Return (X, Y) of the center of cell containing provided text 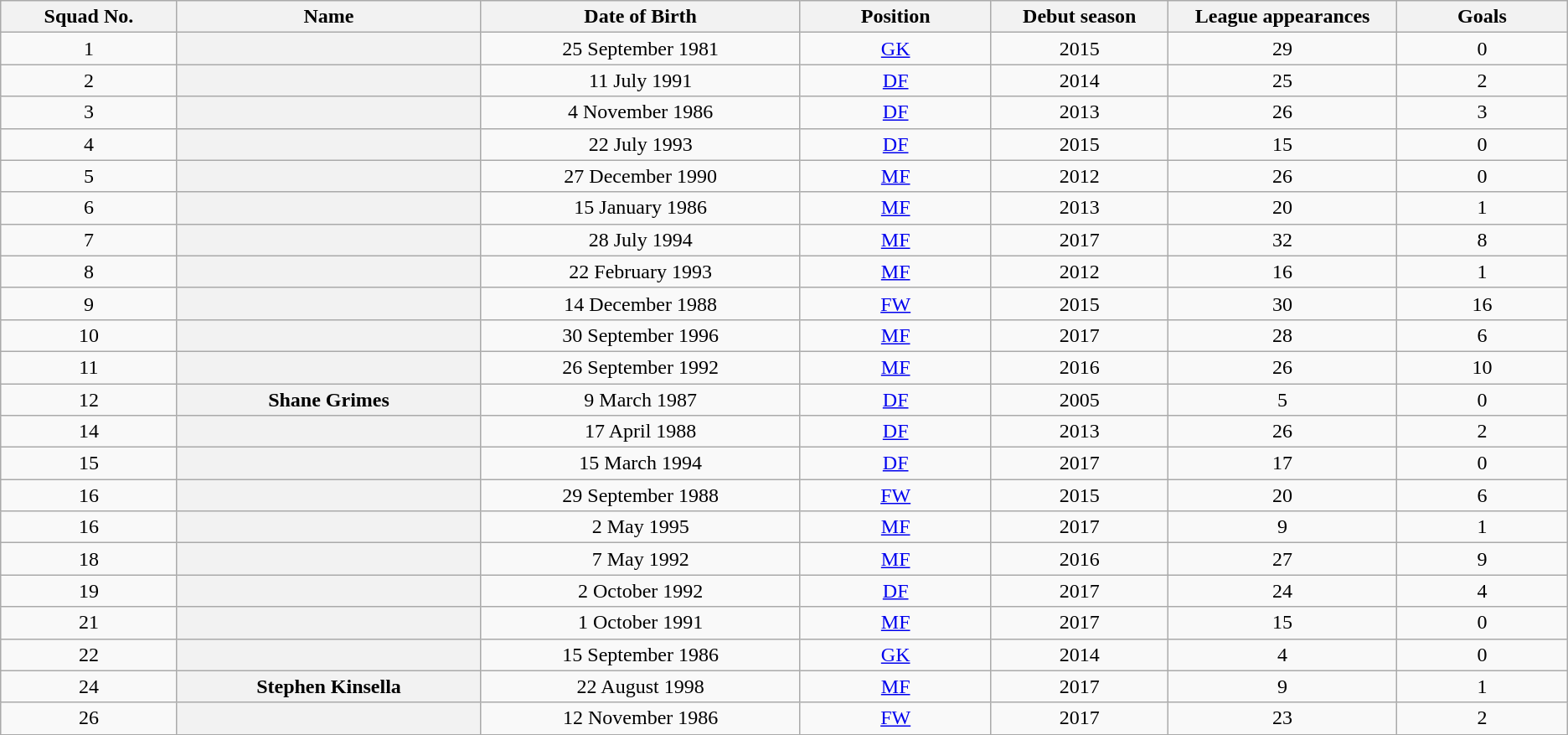
11 July 1991 (640, 80)
Stephen Kinsella (328, 686)
2 May 1995 (640, 527)
19 (89, 591)
2005 (1080, 400)
18 (89, 559)
25 September 1981 (640, 49)
12 (89, 400)
27 December 1990 (640, 176)
29 September 1988 (640, 495)
Debut season (1080, 17)
17 April 1988 (640, 432)
22 February 1993 (640, 272)
11 (89, 367)
15 March 1994 (640, 463)
Shane Grimes (328, 400)
28 (1283, 335)
26 September 1992 (640, 367)
29 (1283, 49)
4 November 1986 (640, 112)
Name (328, 17)
22 August 1998 (640, 686)
28 July 1994 (640, 240)
7 (89, 240)
2 October 1992 (640, 591)
14 December 1988 (640, 303)
15 September 1986 (640, 655)
30 (1283, 303)
Date of Birth (640, 17)
League appearances (1283, 17)
15 January 1986 (640, 208)
22 (89, 655)
22 July 1993 (640, 144)
Squad No. (89, 17)
14 (89, 432)
23 (1283, 718)
17 (1283, 463)
Goals (1483, 17)
21 (89, 623)
30 September 1996 (640, 335)
32 (1283, 240)
9 March 1987 (640, 400)
7 May 1992 (640, 559)
27 (1283, 559)
Position (895, 17)
25 (1283, 80)
12 November 1986 (640, 718)
1 October 1991 (640, 623)
